Capture the cell that displays the provided text and extract its [x, y] central coordinate. 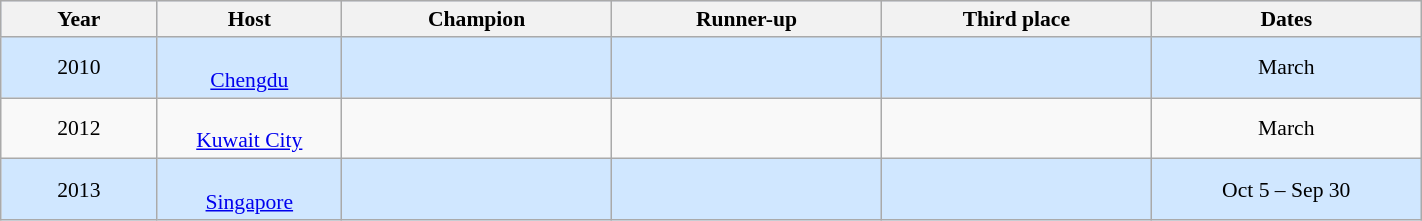
Third place [1016, 19]
Host [250, 19]
Year [79, 19]
2012 [79, 128]
Singapore [250, 190]
2010 [79, 68]
Oct 5 – Sep 30 [1286, 190]
2013 [79, 190]
Dates [1286, 19]
Kuwait City [250, 128]
Chengdu [250, 68]
Champion [477, 19]
Runner-up [747, 19]
